For the text-containing cell, return its midpoint in [X, Y] coordinate format. 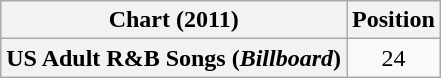
Position [394, 20]
24 [394, 58]
Chart (2011) [174, 20]
US Adult R&B Songs (Billboard) [174, 58]
